Find where the given text appears and provide that cell's center as (X, Y) coordinate. 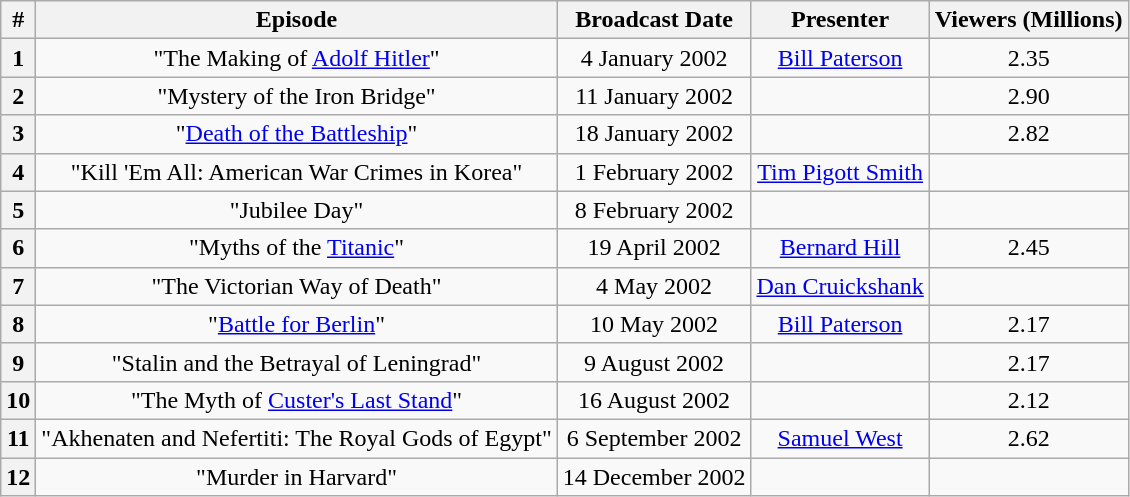
"Mystery of the Iron Bridge" (296, 96)
8 February 2002 (654, 210)
18 January 2002 (654, 134)
Broadcast Date (654, 20)
8 (18, 324)
"The Myth of Custer's Last Stand" (296, 400)
"Akhenaten and Nefertiti: The Royal Gods of Egypt" (296, 438)
"The Victorian Way of Death" (296, 286)
2.45 (1028, 248)
Presenter (840, 20)
Samuel West (840, 438)
"Myths of the Titanic" (296, 248)
12 (18, 477)
# (18, 20)
4 May 2002 (654, 286)
"Battle for Berlin" (296, 324)
1 February 2002 (654, 172)
"The Making of Adolf Hitler" (296, 58)
19 April 2002 (654, 248)
10 May 2002 (654, 324)
9 August 2002 (654, 362)
1 (18, 58)
4 (18, 172)
"Jubilee Day" (296, 210)
Dan Cruickshank (840, 286)
Episode (296, 20)
5 (18, 210)
2 (18, 96)
2.82 (1028, 134)
2.35 (1028, 58)
3 (18, 134)
7 (18, 286)
2.90 (1028, 96)
"Death of the Battleship" (296, 134)
Viewers (Millions) (1028, 20)
"Murder in Harvard" (296, 477)
4 January 2002 (654, 58)
11 January 2002 (654, 96)
6 (18, 248)
16 August 2002 (654, 400)
2.12 (1028, 400)
2.62 (1028, 438)
Tim Pigott Smith (840, 172)
"Stalin and the Betrayal of Leningrad" (296, 362)
"Kill 'Em All: American War Crimes in Korea" (296, 172)
Bernard Hill (840, 248)
6 September 2002 (654, 438)
14 December 2002 (654, 477)
11 (18, 438)
10 (18, 400)
9 (18, 362)
